Extract the [X, Y] coordinate from the center of the cell holding the provided text.  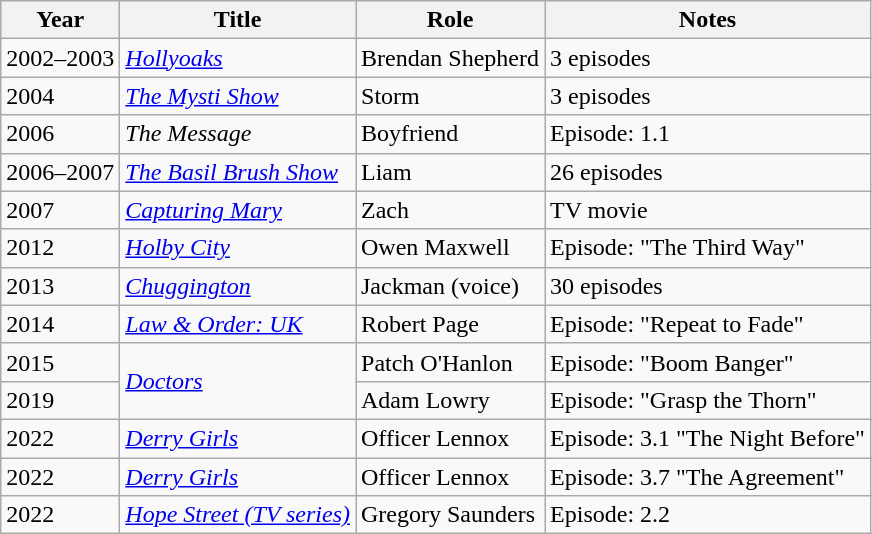
2019 [60, 400]
Hope Street (TV series) [238, 515]
Storm [450, 96]
2002–2003 [60, 58]
The Mysti Show [238, 96]
The Basil Brush Show [238, 172]
Zach [450, 210]
Jackman (voice) [450, 286]
26 episodes [708, 172]
2012 [60, 248]
The Message [238, 134]
Liam [450, 172]
2013 [60, 286]
Role [450, 20]
2006 [60, 134]
Episode: 1.1 [708, 134]
Episode: 3.7 "The Agreement" [708, 477]
2014 [60, 324]
Adam Lowry [450, 400]
Chuggington [238, 286]
Law & Order: UK [238, 324]
Owen Maxwell [450, 248]
Holby City [238, 248]
Episode: 2.2 [708, 515]
Title [238, 20]
Brendan Shepherd [450, 58]
Doctors [238, 381]
Patch O'Hanlon [450, 362]
Gregory Saunders [450, 515]
Episode: "Repeat to Fade" [708, 324]
Year [60, 20]
2015 [60, 362]
Episode: "The Third Way" [708, 248]
TV movie [708, 210]
Hollyoaks [238, 58]
Robert Page [450, 324]
2007 [60, 210]
Notes [708, 20]
Episode: 3.1 "The Night Before" [708, 438]
Capturing Mary [238, 210]
2004 [60, 96]
Boyfriend [450, 134]
Episode: "Grasp the Thorn" [708, 400]
Episode: "Boom Banger" [708, 362]
2006–2007 [60, 172]
30 episodes [708, 286]
